Detect which cell encompasses the target text, then output its (x, y) center coordinate. 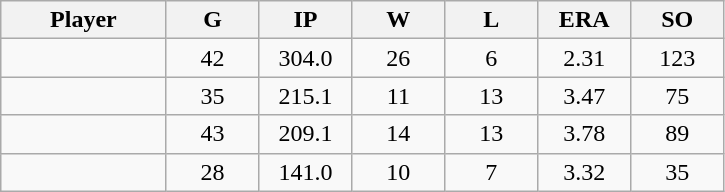
14 (398, 134)
26 (398, 58)
11 (398, 96)
75 (678, 96)
304.0 (306, 58)
28 (212, 172)
10 (398, 172)
215.1 (306, 96)
141.0 (306, 172)
G (212, 20)
IP (306, 20)
3.47 (584, 96)
6 (492, 58)
ERA (584, 20)
43 (212, 134)
W (398, 20)
L (492, 20)
7 (492, 172)
2.31 (584, 58)
3.32 (584, 172)
123 (678, 58)
Player (84, 20)
209.1 (306, 134)
89 (678, 134)
42 (212, 58)
3.78 (584, 134)
SO (678, 20)
